Locate the cell with the specified text and output its [x, y] center coordinate. 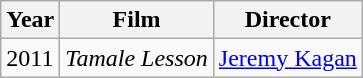
Tamale Lesson [137, 58]
Film [137, 20]
Year [30, 20]
Director [288, 20]
2011 [30, 58]
Jeremy Kagan [288, 58]
